Identify which cell holds the provided text, then report its (X, Y) central coordinate. 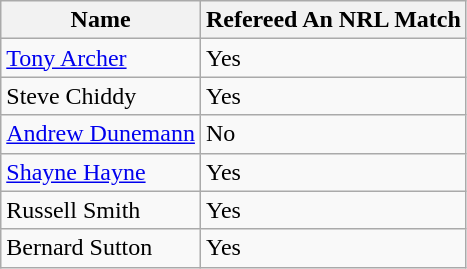
Russell Smith (101, 210)
Shayne Hayne (101, 172)
Refereed An NRL Match (333, 20)
Steve Chiddy (101, 96)
Tony Archer (101, 58)
Name (101, 20)
Andrew Dunemann (101, 134)
No (333, 134)
Bernard Sutton (101, 248)
